Search for the cell housing the specified text and yield its (X, Y) center coordinate. 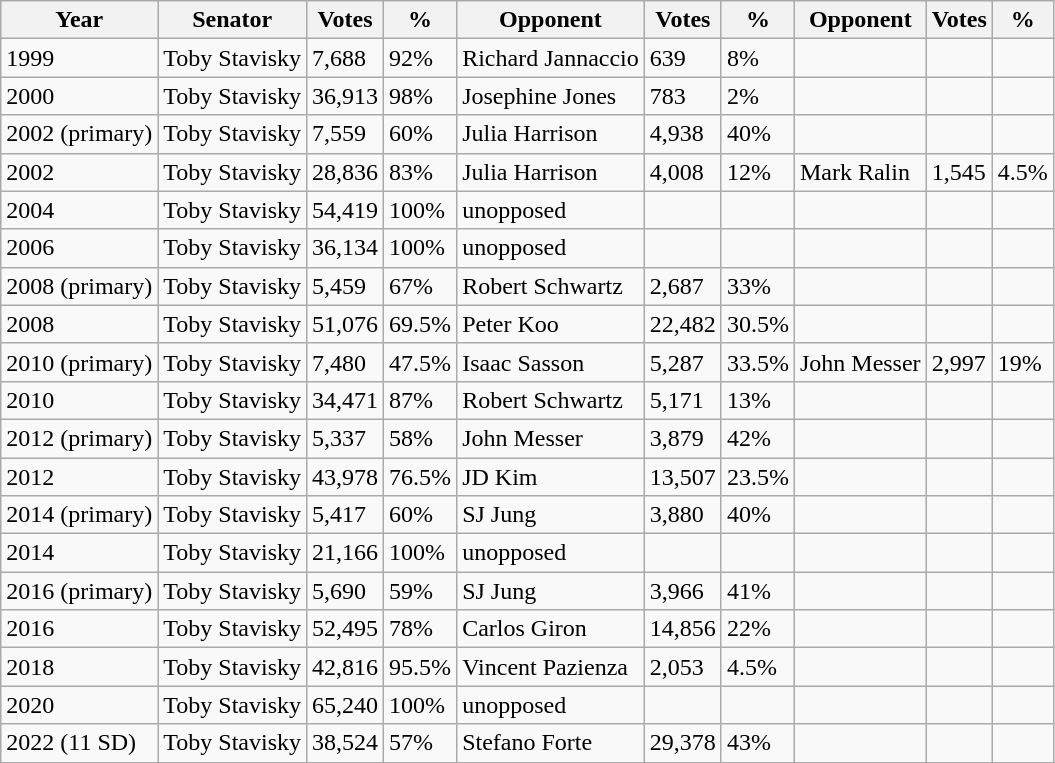
57% (420, 743)
2,687 (682, 286)
21,166 (346, 553)
43% (758, 743)
2002 (primary) (80, 134)
Josephine Jones (551, 96)
3,879 (682, 438)
33% (758, 286)
3,880 (682, 515)
7,480 (346, 362)
JD Kim (551, 477)
783 (682, 96)
51,076 (346, 324)
2008 (primary) (80, 286)
33.5% (758, 362)
59% (420, 591)
2014 (primary) (80, 515)
1,545 (959, 172)
5,337 (346, 438)
3,966 (682, 591)
65,240 (346, 705)
23.5% (758, 477)
22,482 (682, 324)
2012 (primary) (80, 438)
13,507 (682, 477)
Isaac Sasson (551, 362)
36,134 (346, 248)
Senator (232, 20)
2002 (80, 172)
Carlos Giron (551, 629)
5,459 (346, 286)
42% (758, 438)
67% (420, 286)
2010 (primary) (80, 362)
47.5% (420, 362)
43,978 (346, 477)
13% (758, 400)
5,417 (346, 515)
2008 (80, 324)
2004 (80, 210)
58% (420, 438)
2,053 (682, 667)
5,171 (682, 400)
41% (758, 591)
Year (80, 20)
69.5% (420, 324)
7,559 (346, 134)
7,688 (346, 58)
30.5% (758, 324)
4,008 (682, 172)
2014 (80, 553)
4,938 (682, 134)
2016 (primary) (80, 591)
5,287 (682, 362)
83% (420, 172)
2012 (80, 477)
19% (1022, 362)
2010 (80, 400)
8% (758, 58)
22% (758, 629)
29,378 (682, 743)
34,471 (346, 400)
28,836 (346, 172)
2000 (80, 96)
78% (420, 629)
98% (420, 96)
2% (758, 96)
36,913 (346, 96)
12% (758, 172)
5,690 (346, 591)
2016 (80, 629)
2,997 (959, 362)
76.5% (420, 477)
639 (682, 58)
Stefano Forte (551, 743)
42,816 (346, 667)
2006 (80, 248)
Vincent Pazienza (551, 667)
Mark Ralin (860, 172)
95.5% (420, 667)
52,495 (346, 629)
54,419 (346, 210)
92% (420, 58)
2020 (80, 705)
1999 (80, 58)
Richard Jannaccio (551, 58)
14,856 (682, 629)
2022 (11 SD) (80, 743)
87% (420, 400)
Peter Koo (551, 324)
38,524 (346, 743)
2018 (80, 667)
